Search for the cell housing the specified text and yield its [X, Y] center coordinate. 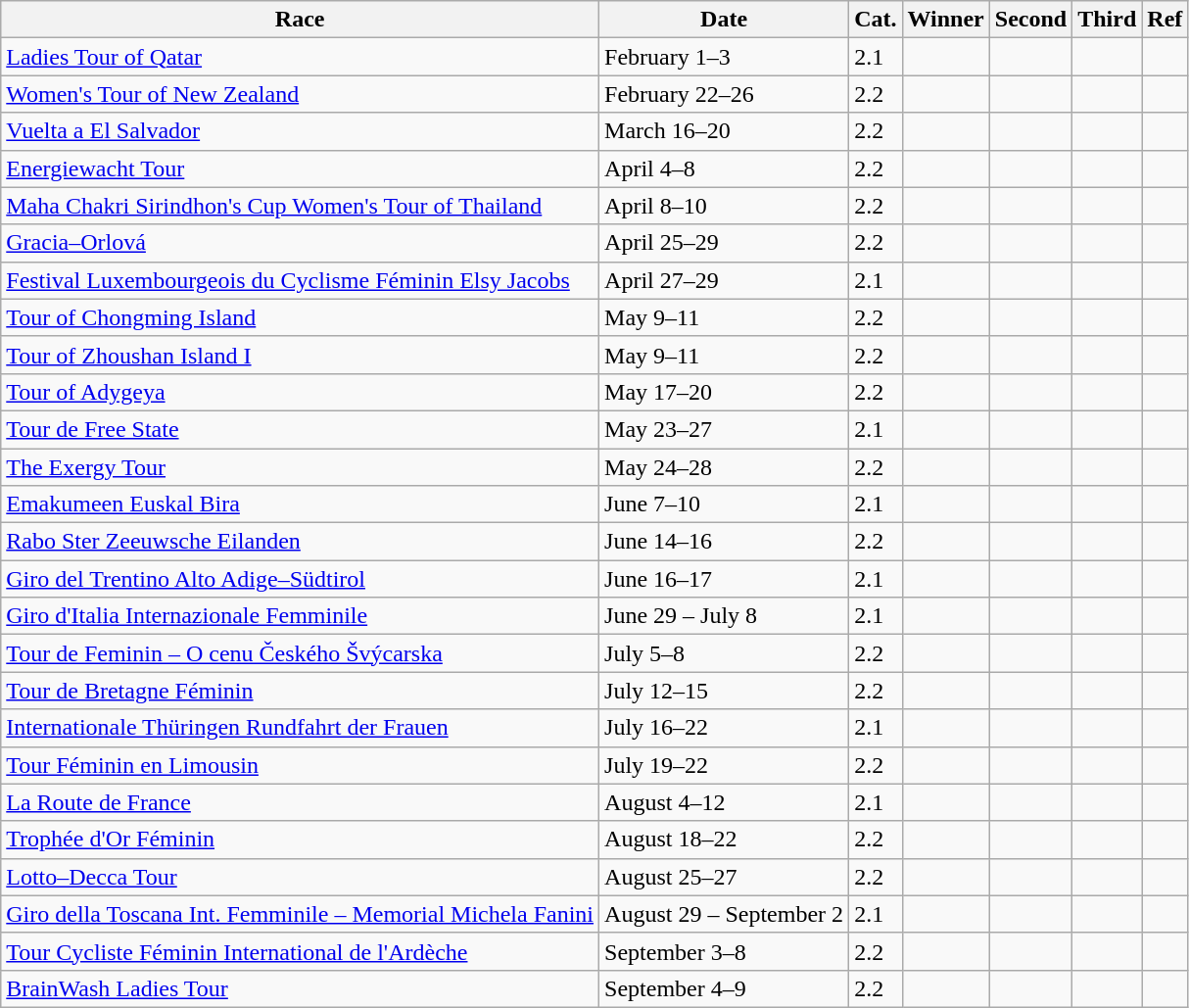
Giro del Trentino Alto Adige–Südtirol [300, 579]
Date [725, 20]
April 25–29 [725, 243]
May 24–28 [725, 467]
Race [300, 20]
Cat. [876, 20]
April 27–29 [725, 280]
Tour de Bretagne Féminin [300, 691]
The Exergy Tour [300, 467]
Tour of Adygeya [300, 392]
Tour of Zhoushan Island I [300, 355]
June 14–16 [725, 542]
Tour of Chongming Island [300, 317]
September 4–9 [725, 988]
July 12–15 [725, 691]
Ref [1165, 20]
September 3–8 [725, 951]
July 16–22 [725, 728]
June 16–17 [725, 579]
Tour Cycliste Féminin International de l'Ardèche [300, 951]
Tour Féminin en Limousin [300, 765]
August 4–12 [725, 802]
Emakumeen Euskal Bira [300, 504]
August 29 – September 2 [725, 914]
Maha Chakri Sirindhon's Cup Women's Tour of Thailand [300, 206]
Rabo Ster Zeeuwsche Eilanden [300, 542]
Gracia–Orlová [300, 243]
Vuelta a El Salvador [300, 131]
Third [1107, 20]
Winner [946, 20]
Energiewacht Tour [300, 168]
April 8–10 [725, 206]
Lotto–Decca Tour [300, 877]
March 16–20 [725, 131]
Second [1030, 20]
Trophée d'Or Féminin [300, 840]
Tour de Free State [300, 429]
May 23–27 [725, 429]
BrainWash Ladies Tour [300, 988]
July 19–22 [725, 765]
April 4–8 [725, 168]
Giro della Toscana Int. Femminile – Memorial Michela Fanini [300, 914]
February 1–3 [725, 57]
La Route de France [300, 802]
May 17–20 [725, 392]
Giro d'Italia Internazionale Femminile [300, 616]
June 29 – July 8 [725, 616]
June 7–10 [725, 504]
August 18–22 [725, 840]
Tour de Feminin – O cenu Českého Švýcarska [300, 653]
Festival Luxembourgeois du Cyclisme Féminin Elsy Jacobs [300, 280]
Internationale Thüringen Rundfahrt der Frauen [300, 728]
Women's Tour of New Zealand [300, 94]
February 22–26 [725, 94]
August 25–27 [725, 877]
July 5–8 [725, 653]
Ladies Tour of Qatar [300, 57]
